Pinpoint the cell where the given text exists, returning its [X, Y] midpoint coordinate. 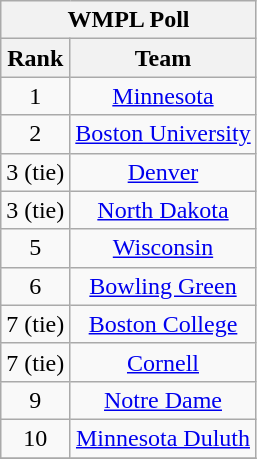
2 [36, 134]
10 [36, 438]
Team [163, 58]
9 [36, 400]
1 [36, 96]
Wisconsin [163, 248]
Bowling Green [163, 286]
North Dakota [163, 210]
Minnesota Duluth [163, 438]
Notre Dame [163, 400]
Denver [163, 172]
Boston College [163, 324]
Boston University [163, 134]
WMPL Poll [128, 20]
6 [36, 286]
5 [36, 248]
Minnesota [163, 96]
Cornell [163, 362]
Rank [36, 58]
